Output the (X, Y) coordinate of the center of the cell containing the given text.  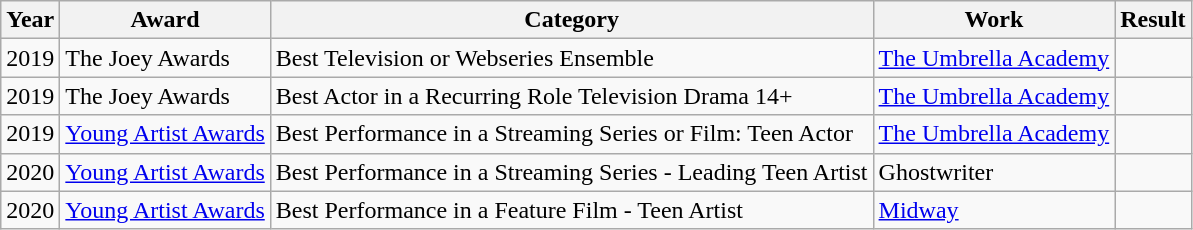
Best Performance in a Streaming Series or Film: Teen Actor (572, 134)
Category (572, 20)
Best Television or Webseries Ensemble (572, 58)
Year (30, 20)
Result (1153, 20)
Work (994, 20)
Best Performance in a Streaming Series - Leading Teen Artist (572, 172)
Midway (994, 210)
Ghostwriter (994, 172)
Best Actor in a Recurring Role Television Drama 14+ (572, 96)
Best Performance in a Feature Film - Teen Artist (572, 210)
Award (165, 20)
